Locate the cell with the specified text and output its [X, Y] center coordinate. 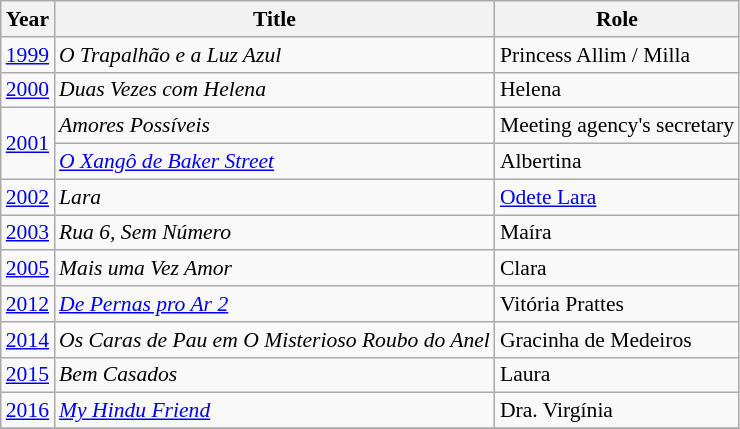
2014 [28, 340]
Role [617, 19]
Gracinha de Medeiros [617, 340]
Dra. Virgínia [617, 411]
O Trapalhão e a Luz Azul [274, 55]
Title [274, 19]
Albertina [617, 162]
Helena [617, 90]
Year [28, 19]
2016 [28, 411]
Meeting agency's secretary [617, 126]
Duas Vezes com Helena [274, 90]
O Xangô de Baker Street [274, 162]
Odete Lara [617, 197]
De Pernas pro Ar 2 [274, 304]
2005 [28, 269]
Laura [617, 375]
Lara [274, 197]
Princess Allim / Milla [617, 55]
Maíra [617, 233]
Mais uma Vez Amor [274, 269]
Bem Casados [274, 375]
1999 [28, 55]
2001 [28, 144]
Os Caras de Pau em O Misterioso Roubo do Anel [274, 340]
2002 [28, 197]
2000 [28, 90]
Rua 6, Sem Número [274, 233]
Amores Possíveis [274, 126]
Vitória Prattes [617, 304]
2012 [28, 304]
My Hindu Friend [274, 411]
2003 [28, 233]
Clara [617, 269]
2015 [28, 375]
